Search for the cell housing the specified text and yield its (x, y) center coordinate. 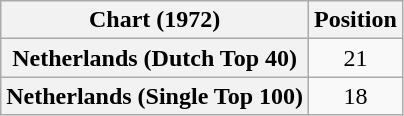
Chart (1972) (155, 20)
18 (356, 96)
Position (356, 20)
Netherlands (Dutch Top 40) (155, 58)
Netherlands (Single Top 100) (155, 96)
21 (356, 58)
